Capture the cell that displays the provided text and extract its (X, Y) central coordinate. 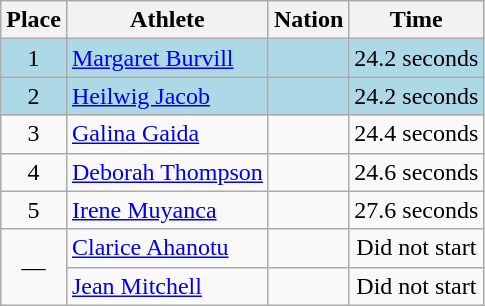
5 (34, 210)
Irene Muyanca (167, 210)
Galina Gaida (167, 134)
Nation (308, 20)
Heilwig Jacob (167, 96)
Jean Mitchell (167, 286)
24.4 seconds (416, 134)
Athlete (167, 20)
— (34, 267)
Margaret Burvill (167, 58)
1 (34, 58)
27.6 seconds (416, 210)
4 (34, 172)
3 (34, 134)
24.6 seconds (416, 172)
Place (34, 20)
2 (34, 96)
Time (416, 20)
Clarice Ahanotu (167, 248)
Deborah Thompson (167, 172)
